Search for the cell housing the specified text and yield its (x, y) center coordinate. 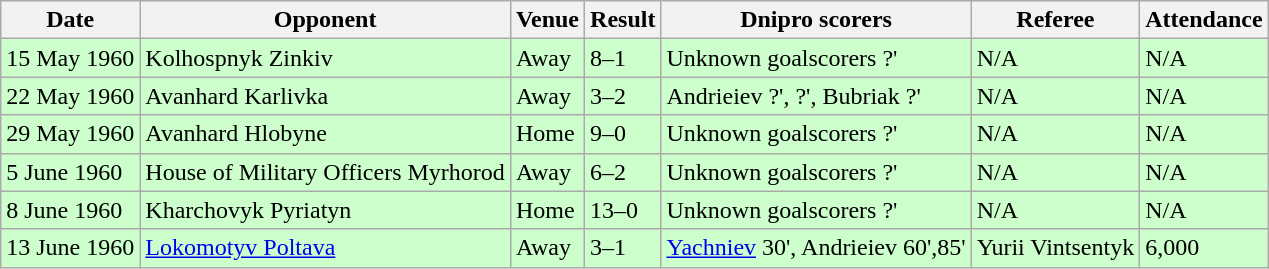
Lokomotyv Poltava (326, 248)
9–0 (623, 134)
6,000 (1204, 248)
House of Military Officers Myrhorod (326, 172)
Yachniev 30', Andrieiev 60',85' (816, 248)
Venue (547, 20)
3–1 (623, 248)
Yurii Vintsentyk (1056, 248)
8 June 1960 (70, 210)
Avanhard Hlobyne (326, 134)
29 May 1960 (70, 134)
3–2 (623, 96)
Result (623, 20)
22 May 1960 (70, 96)
13–0 (623, 210)
Attendance (1204, 20)
13 June 1960 (70, 248)
15 May 1960 (70, 58)
Andrieiev ?', ?', Bubriak ?' (816, 96)
Date (70, 20)
Dnipro scorers (816, 20)
Opponent (326, 20)
Referee (1056, 20)
Kharchovyk Pyriatyn (326, 210)
8–1 (623, 58)
6–2 (623, 172)
Kolhospnyk Zinkiv (326, 58)
Avanhard Karlivka (326, 96)
5 June 1960 (70, 172)
